Capture the cell that displays the provided text and extract its (X, Y) central coordinate. 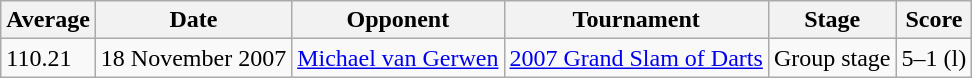
Opponent (398, 20)
2007 Grand Slam of Darts (636, 58)
5–1 (l) (934, 58)
Average (48, 20)
18 November 2007 (193, 58)
110.21 (48, 58)
Score (934, 20)
Date (193, 20)
Tournament (636, 20)
Group stage (832, 58)
Michael van Gerwen (398, 58)
Stage (832, 20)
